Provide the [x, y] coordinate of the cell's center where the given text is located.  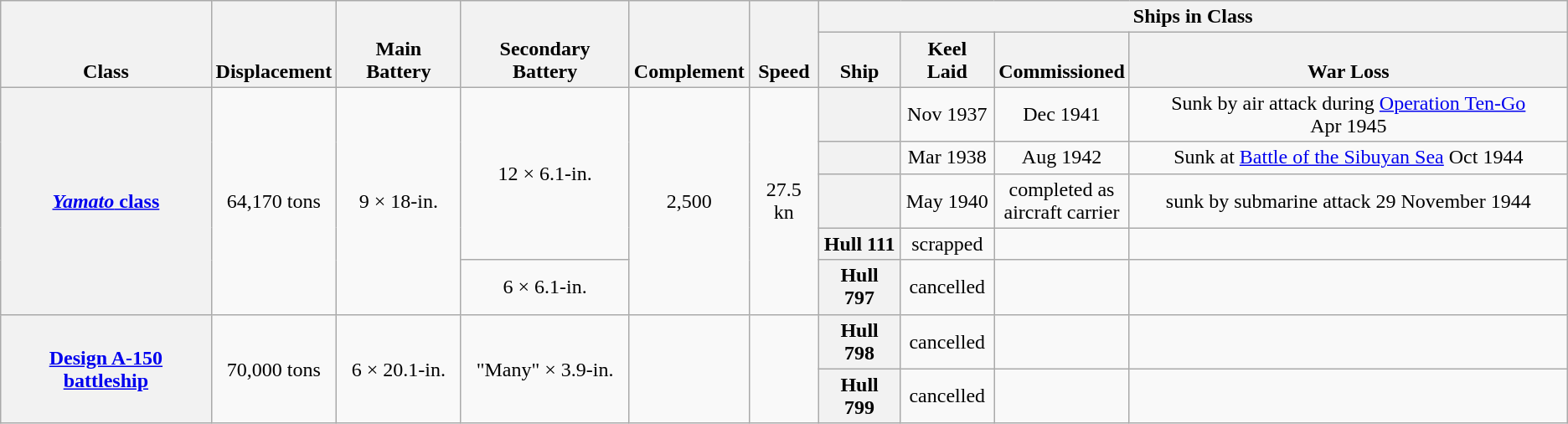
6 × 6.1-in. [544, 287]
Complement [689, 44]
Aug 1942 [1062, 158]
May 1940 [947, 201]
Main Battery [399, 44]
Displacement [274, 44]
Keel Laid [947, 60]
Yamato class [106, 201]
Sunk at Battle of the Sibuyan Sea Oct 1944 [1349, 158]
sunk by submarine attack 29 November 1944 [1349, 201]
Hull 799 [859, 396]
scrapped [947, 244]
completed asaircraft carrier [1062, 201]
6 × 20.1-in. [399, 369]
Dec 1941 [1062, 114]
Ships in Class [1193, 17]
Speed [784, 44]
9 × 18-in. [399, 201]
2,500 [689, 201]
Design A-150 battleship [106, 369]
Class [106, 44]
27.5 kn [784, 201]
70,000 tons [274, 369]
"Many" × 3.9-in. [544, 369]
Secondary Battery [544, 44]
64,170 tons [274, 201]
Nov 1937 [947, 114]
Ship [859, 60]
Sunk by air attack during Operation Ten-Go Apr 1945 [1349, 114]
Hull 798 [859, 342]
Mar 1938 [947, 158]
Hull 797 [859, 287]
War Loss [1349, 60]
Commissioned [1062, 60]
Hull 111 [859, 244]
12 × 6.1-in. [544, 173]
